Determine the (X, Y) coordinate at the center of the cell enclosing the given text.  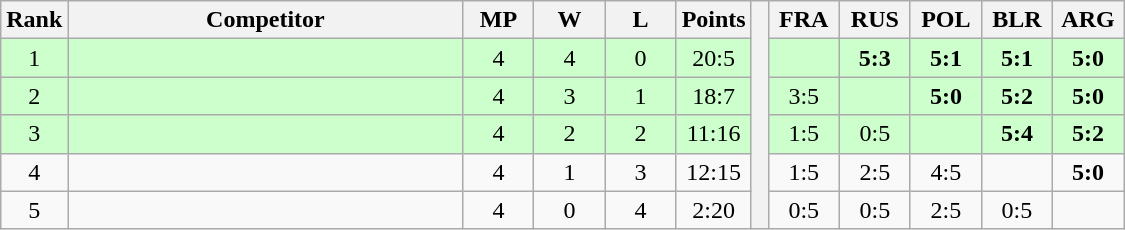
11:16 (714, 134)
L (640, 20)
5 (34, 210)
4:5 (946, 172)
RUS (874, 20)
POL (946, 20)
ARG (1088, 20)
FRA (804, 20)
18:7 (714, 96)
5:3 (874, 58)
12:15 (714, 172)
5:4 (1016, 134)
W (570, 20)
20:5 (714, 58)
3:5 (804, 96)
Rank (34, 20)
MP (498, 20)
2:20 (714, 210)
BLR (1016, 20)
Competitor (266, 20)
Points (714, 20)
